Output the [x, y] coordinate of the center of the cell containing the given text.  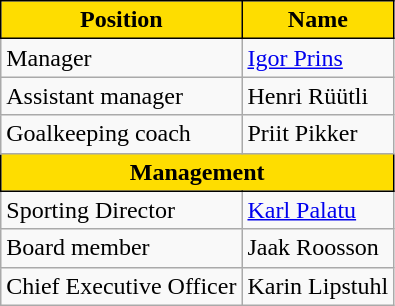
Karin Lipstuhl [318, 286]
Board member [122, 248]
Name [318, 20]
Chief Executive Officer [122, 286]
Assistant manager [122, 96]
Jaak Roosson [318, 248]
Priit Pikker [318, 134]
Karl Palatu [318, 210]
Sporting Director [122, 210]
Igor Prins [318, 58]
Position [122, 20]
Goalkeeping coach [122, 134]
Management [198, 172]
Henri Rüütli [318, 96]
Manager [122, 58]
